Return the [x, y] coordinate for the center point of the cell that contains the specified text.  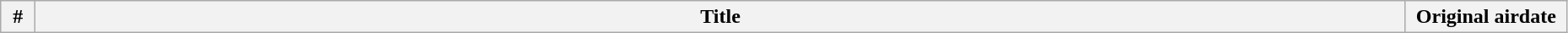
Title [720, 17]
# [19, 17]
Original airdate [1486, 17]
